Return the (X, Y) coordinate for the center point of the cell that contains the specified text.  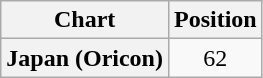
Japan (Oricon) (85, 58)
Chart (85, 20)
62 (215, 58)
Position (215, 20)
